From the cell containing the given text, extract its center point as (x, y) coordinate. 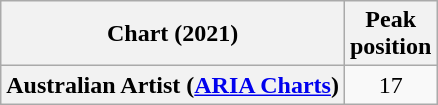
Peakposition (390, 34)
Chart (2021) (173, 34)
17 (390, 85)
Australian Artist (ARIA Charts) (173, 85)
